From the cell containing the given text, extract its center point as [X, Y] coordinate. 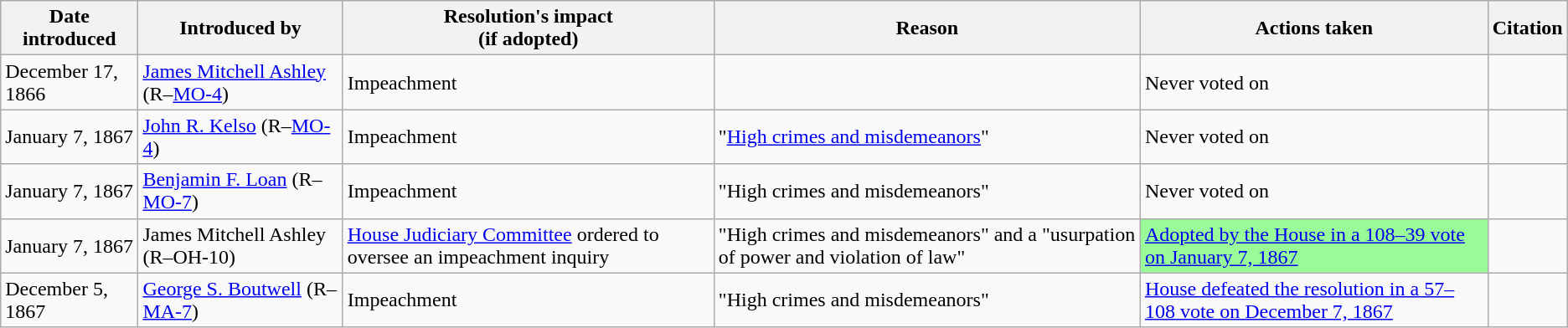
Adopted by the House in a 108–39 vote on January 7, 1867 [1313, 246]
House Judiciary Committee ordered to oversee an impeachment inquiry [528, 246]
Resolution's impact(if adopted) [528, 28]
Actions taken [1313, 28]
December 5, 1867 [70, 300]
Introduced by [240, 28]
December 17, 1866 [70, 82]
Benjamin F. Loan (R–MO-7) [240, 191]
Citation [1528, 28]
Reason [926, 28]
"High crimes and misdemeanors" and a "usurpation of power and violation of law" [926, 246]
Date introduced [70, 28]
John R. Kelso (R–MO-4) [240, 137]
James Mitchell Ashley (R–MO-4) [240, 82]
House defeated the resolution in a 57–108 vote on December 7, 1867 [1313, 300]
George S. Boutwell (R–MA-7) [240, 300]
James Mitchell Ashley (R–OH-10) [240, 246]
